Extract the (X, Y) coordinate from the center of the cell holding the provided text.  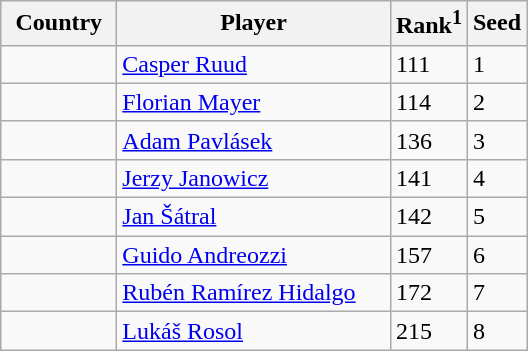
Rank1 (428, 24)
Jan Šátral (254, 217)
Country (59, 24)
141 (428, 178)
1 (496, 64)
7 (496, 293)
Guido Andreozzi (254, 255)
Casper Ruud (254, 64)
Seed (496, 24)
Florian Mayer (254, 102)
Adam Pavlásek (254, 140)
6 (496, 255)
136 (428, 140)
2 (496, 102)
8 (496, 331)
3 (496, 140)
Jerzy Janowicz (254, 178)
5 (496, 217)
157 (428, 255)
172 (428, 293)
4 (496, 178)
Player (254, 24)
Lukáš Rosol (254, 331)
215 (428, 331)
142 (428, 217)
114 (428, 102)
111 (428, 64)
Rubén Ramírez Hidalgo (254, 293)
